Find where the given text appears and provide that cell's center as [X, Y] coordinate. 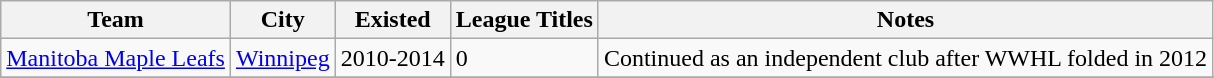
Manitoba Maple Leafs [116, 58]
0 [524, 58]
Continued as an independent club after WWHL folded in 2012 [905, 58]
2010-2014 [392, 58]
City [282, 20]
Existed [392, 20]
League Titles [524, 20]
Team [116, 20]
Notes [905, 20]
Winnipeg [282, 58]
